Scan for the cell matching the given text and deliver its (X, Y) coordinate at center. 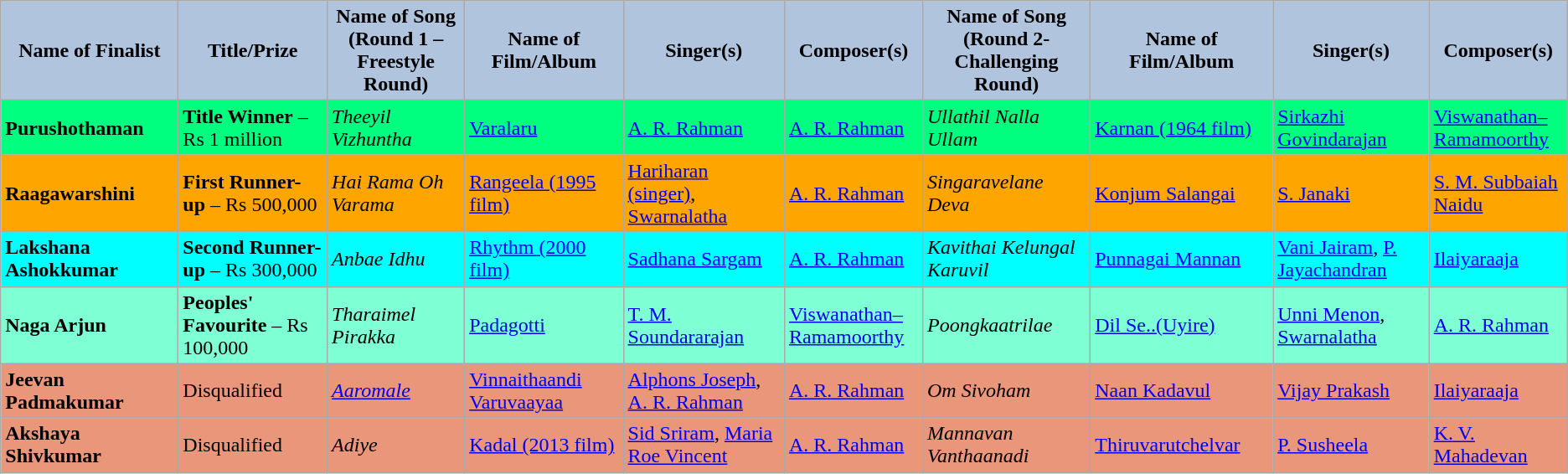
Sid Sriram, Maria Roe Vincent (704, 446)
Om Sivoham (1006, 390)
Sadhana Sargam (704, 260)
Adiye (396, 446)
Akshaya Shivkumar (90, 446)
Title/Prize (253, 50)
Name of Song (Round 2- Challenging Round) (1006, 50)
Punnagai Mannan (1182, 260)
Vinnaithaandi Varuvaayaa (544, 390)
First Runner-up – Rs 500,000 (253, 193)
Mannavan Vanthaanadi (1006, 446)
Vani Jairam, P. Jayachandran (1352, 260)
K. V. Mahadevan (1498, 446)
Anbae Idhu (396, 260)
Sirkazhi Govindarajan (1352, 127)
Dil Se..(Uyire) (1182, 325)
Name of Song (Round 1 – Freestyle Round) (396, 50)
Name of Finalist (90, 50)
Aaromale (396, 390)
Title Winner – Rs 1 million (253, 127)
Lakshana Ashokkumar (90, 260)
Ullathil Nalla Ullam (1006, 127)
S. M. Subbaiah Naidu (1498, 193)
Hariharan (singer), Swarnalatha (704, 193)
Thiruvarutchelvar (1182, 446)
Theeyil Vizhuntha (396, 127)
Naan Kadavul (1182, 390)
T. M. Soundararajan (704, 325)
Jeevan Padmakumar (90, 390)
Karnan (1964 film) (1182, 127)
Raagawarshini (90, 193)
Varalaru (544, 127)
S. Janaki (1352, 193)
Unni Menon, Swarnalatha (1352, 325)
Konjum Salangai (1182, 193)
Tharaimel Pirakka (396, 325)
P. Susheela (1352, 446)
Second Runner-up – Rs 300,000 (253, 260)
Kadal (2013 film) (544, 446)
Singaravelane Deva (1006, 193)
Peoples' Favourite – Rs 100,000 (253, 325)
Alphons Joseph, A. R. Rahman (704, 390)
Vijay Prakash (1352, 390)
Poongkaatrilae (1006, 325)
Rangeela (1995 film) (544, 193)
Kavithai Kelungal Karuvil (1006, 260)
Purushothaman (90, 127)
Naga Arjun (90, 325)
Rhythm (2000 film) (544, 260)
Hai Rama Oh Varama (396, 193)
Padagotti (544, 325)
